From the cell containing the given text, extract its center point as [x, y] coordinate. 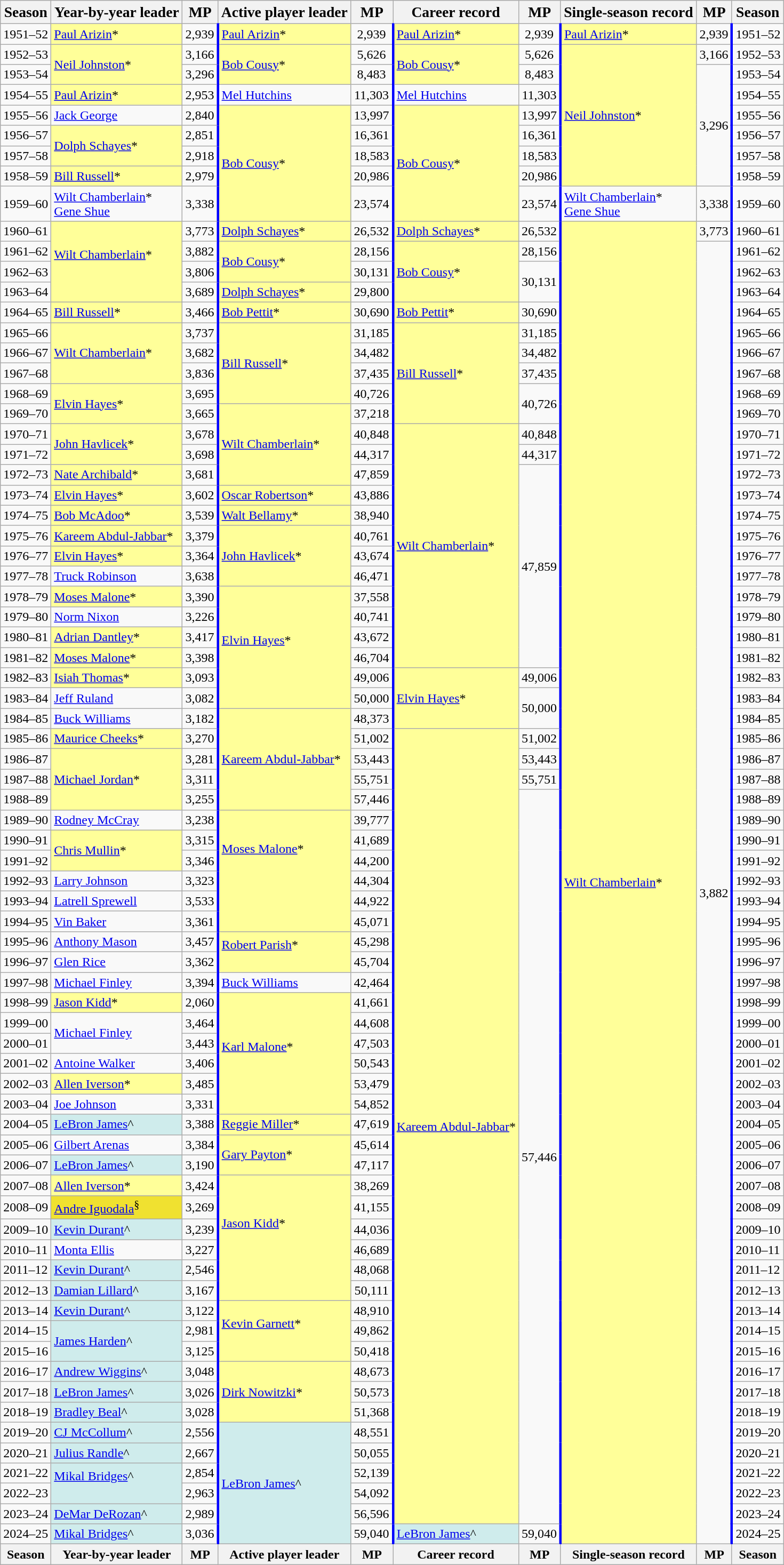
2,989 [201, 1514]
40,761 [372, 536]
50,543 [372, 1064]
45,704 [372, 962]
49,862 [372, 1331]
Michael Jordan* [117, 779]
3,182 [201, 718]
54,092 [372, 1494]
3,457 [201, 942]
56,596 [372, 1514]
3,270 [201, 739]
40,741 [372, 617]
3,082 [201, 698]
3,190 [201, 1165]
Bob McAdoo* [117, 515]
Nate Archibald* [117, 475]
3,406 [201, 1064]
3,695 [201, 394]
2,060 [201, 1003]
52,139 [372, 1473]
48,673 [372, 1371]
Vin Baker [117, 921]
3,226 [201, 617]
Antoine Walker [117, 1064]
2,546 [201, 1270]
48,068 [372, 1270]
2,981 [201, 1331]
3,255 [201, 800]
38,940 [372, 515]
3,602 [201, 495]
2,979 [201, 176]
3,281 [201, 759]
3,093 [201, 678]
2,854 [201, 1473]
53,479 [372, 1084]
Adrian Dantley* [117, 637]
Kevin Garnett* [285, 1331]
Walt Bellamy* [285, 515]
47,619 [372, 1124]
2,918 [201, 156]
Joe Johnson [117, 1104]
48,910 [372, 1311]
Reggie Miller* [285, 1124]
Jeff Ruland [117, 698]
2,953 [201, 95]
3,361 [201, 921]
Damian Lillard^ [117, 1290]
54,852 [372, 1104]
46,471 [372, 576]
Norm Nixon [117, 617]
3,638 [201, 576]
45,298 [372, 942]
44,608 [372, 1023]
44,036 [372, 1229]
Monta Ellis [117, 1250]
2,667 [201, 1453]
Bradley Beal^ [117, 1412]
3,665 [201, 414]
3,362 [201, 962]
3,539 [201, 515]
44,200 [372, 860]
3,026 [201, 1392]
3,836 [201, 373]
41,661 [372, 1003]
2,851 [201, 135]
3,533 [201, 901]
James Harden^ [117, 1341]
3,737 [201, 333]
Latrell Sprewell [117, 901]
48,373 [372, 718]
Larry Johnson [117, 881]
3,398 [201, 658]
Julius Randle^ [117, 1453]
3,269 [201, 1208]
2,963 [201, 1494]
3,681 [201, 475]
3,384 [201, 1145]
29,800 [372, 292]
3,028 [201, 1412]
Jack George [117, 115]
Robert Parish* [285, 952]
43,886 [372, 495]
3,331 [201, 1104]
46,689 [372, 1250]
42,464 [372, 983]
Isiah Thomas* [117, 678]
50,573 [372, 1392]
50,418 [372, 1351]
3,125 [201, 1351]
2,840 [201, 115]
3,689 [201, 292]
43,672 [372, 637]
2,556 [201, 1433]
43,674 [372, 556]
Andre Iguodala§ [117, 1208]
3,388 [201, 1124]
3,394 [201, 983]
3,698 [201, 454]
3,227 [201, 1250]
47,117 [372, 1165]
3,466 [201, 313]
Chris Mullin* [117, 850]
37,558 [372, 596]
3,443 [201, 1043]
3,122 [201, 1311]
3,364 [201, 556]
3,167 [201, 1290]
44,922 [372, 901]
3,806 [201, 272]
44,304 [372, 881]
Rodney McCray [117, 820]
48,551 [372, 1433]
47,503 [372, 1043]
45,071 [372, 921]
39,777 [372, 820]
3,485 [201, 1084]
3,424 [201, 1185]
Oscar Robertson* [285, 495]
45,614 [372, 1145]
3,379 [201, 536]
50,055 [372, 1453]
3,239 [201, 1229]
3,464 [201, 1023]
38,269 [372, 1185]
3,311 [201, 779]
41,689 [372, 840]
3,238 [201, 820]
Karl Malone* [285, 1053]
41,155 [372, 1208]
37,218 [372, 414]
50,111 [372, 1290]
Glen Rice [117, 962]
3,390 [201, 596]
3,315 [201, 840]
3,048 [201, 1371]
Truck Robinson [117, 576]
Anthony Mason [117, 942]
51,368 [372, 1412]
DeMar DeRozan^ [117, 1514]
3,346 [201, 860]
3,417 [201, 637]
3,036 [201, 1534]
3,678 [201, 434]
Gilbert Arenas [117, 1145]
46,704 [372, 658]
Andrew Wiggins^ [117, 1371]
3,323 [201, 881]
Gary Payton* [285, 1155]
Dirk Nowitzki* [285, 1392]
3,682 [201, 353]
Maurice Cheeks* [117, 739]
CJ McCollum^ [117, 1433]
